Output the [X, Y] coordinate of the center of the cell containing the given text.  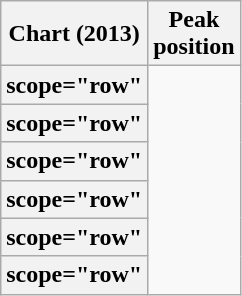
Chart (2013) [74, 34]
Peakposition [194, 34]
